Locate the cell with the specified text and output its (X, Y) center coordinate. 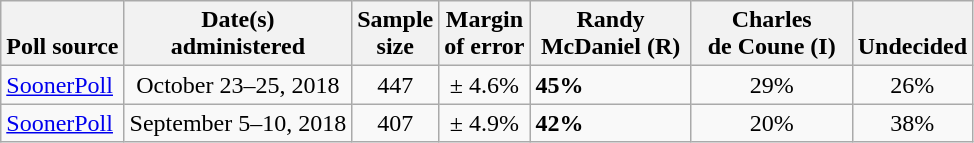
20% (772, 123)
RandyMcDaniel (R) (610, 34)
Poll source (62, 34)
Undecided (912, 34)
38% (912, 123)
October 23–25, 2018 (238, 85)
29% (772, 85)
Charlesde Coune (I) (772, 34)
September 5–10, 2018 (238, 123)
Marginof error (484, 34)
407 (396, 123)
Date(s)administered (238, 34)
± 4.6% (484, 85)
42% (610, 123)
26% (912, 85)
45% (610, 85)
± 4.9% (484, 123)
Samplesize (396, 34)
447 (396, 85)
